Find where the given text appears and provide that cell's center as [X, Y] coordinate. 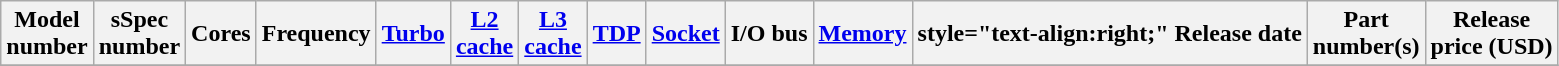
Frequency [316, 34]
Turbo [413, 34]
Releaseprice (USD) [1492, 34]
sSpecnumber [139, 34]
Modelnumber [47, 34]
Socket [686, 34]
Partnumber(s) [1366, 34]
style="text-align:right;" Release date [1110, 34]
Memory [862, 34]
Cores [222, 34]
TDP [616, 34]
L3cache [553, 34]
L2cache [484, 34]
I/O bus [769, 34]
